Find where the given text appears and provide that cell's center as (X, Y) coordinate. 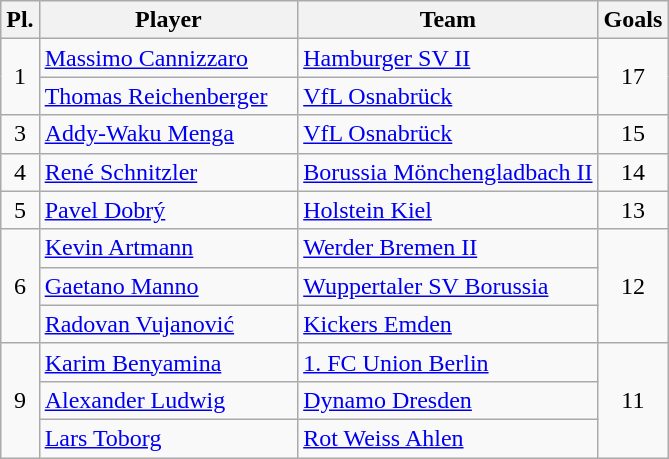
17 (633, 77)
11 (633, 400)
9 (20, 400)
12 (633, 286)
Karim Benyamina (168, 362)
Goals (633, 20)
1. FC Union Berlin (448, 362)
4 (20, 172)
Kevin Artmann (168, 248)
14 (633, 172)
1 (20, 77)
15 (633, 134)
Borussia Mönchengladbach II (448, 172)
Thomas Reichenberger (168, 96)
Radovan Vujanović (168, 324)
Kickers Emden (448, 324)
Dynamo Dresden (448, 400)
Rot Weiss Ahlen (448, 438)
Gaetano Manno (168, 286)
3 (20, 134)
René Schnitzler (168, 172)
Holstein Kiel (448, 210)
Addy-Waku Menga (168, 134)
Pl. (20, 20)
6 (20, 286)
5 (20, 210)
Werder Bremen II (448, 248)
Alexander Ludwig (168, 400)
Team (448, 20)
Wuppertaler SV Borussia (448, 286)
Player (168, 20)
Lars Toborg (168, 438)
Massimo Cannizzaro (168, 58)
13 (633, 210)
Hamburger SV II (448, 58)
Pavel Dobrý (168, 210)
